Scan for the cell matching the given text and deliver its [X, Y] coordinate at center. 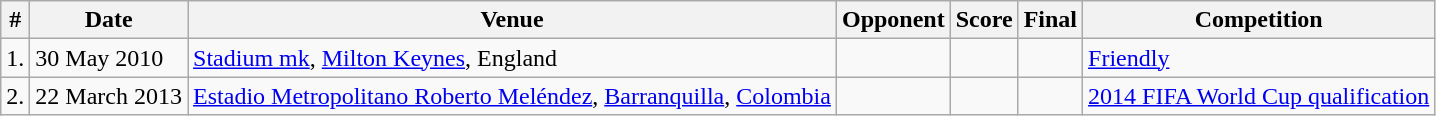
Final [1050, 20]
2014 FIFA World Cup qualification [1259, 96]
Opponent [893, 20]
Venue [512, 20]
Score [984, 20]
30 May 2010 [109, 58]
Competition [1259, 20]
1. [16, 58]
22 March 2013 [109, 96]
Date [109, 20]
2. [16, 96]
Estadio Metropolitano Roberto Meléndez, Barranquilla, Colombia [512, 96]
# [16, 20]
Friendly [1259, 58]
Stadium mk, Milton Keynes, England [512, 58]
